Provide the (X, Y) coordinate of the cell's center where the given text is located.  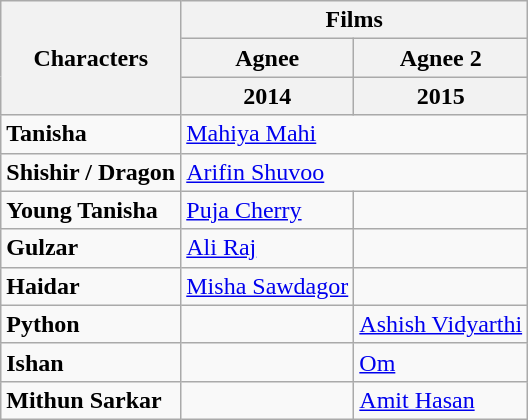
Ashish Vidyarthi (441, 324)
Characters (91, 58)
Om (441, 362)
Young Tanisha (91, 210)
Tanisha (91, 134)
Films (354, 20)
Mithun Sarkar (91, 400)
Shishir / Dragon (91, 172)
Amit Hasan (441, 400)
Misha Sawdagor (268, 286)
Gulzar (91, 248)
Haidar (91, 286)
2014 (268, 96)
Puja Cherry (268, 210)
Ali Raj (268, 248)
Python (91, 324)
Agnee 2 (441, 58)
Ishan (91, 362)
Mahiya Mahi (354, 134)
Arifin Shuvoo (354, 172)
2015 (441, 96)
Agnee (268, 58)
